Detect which cell encompasses the target text, then output its (X, Y) center coordinate. 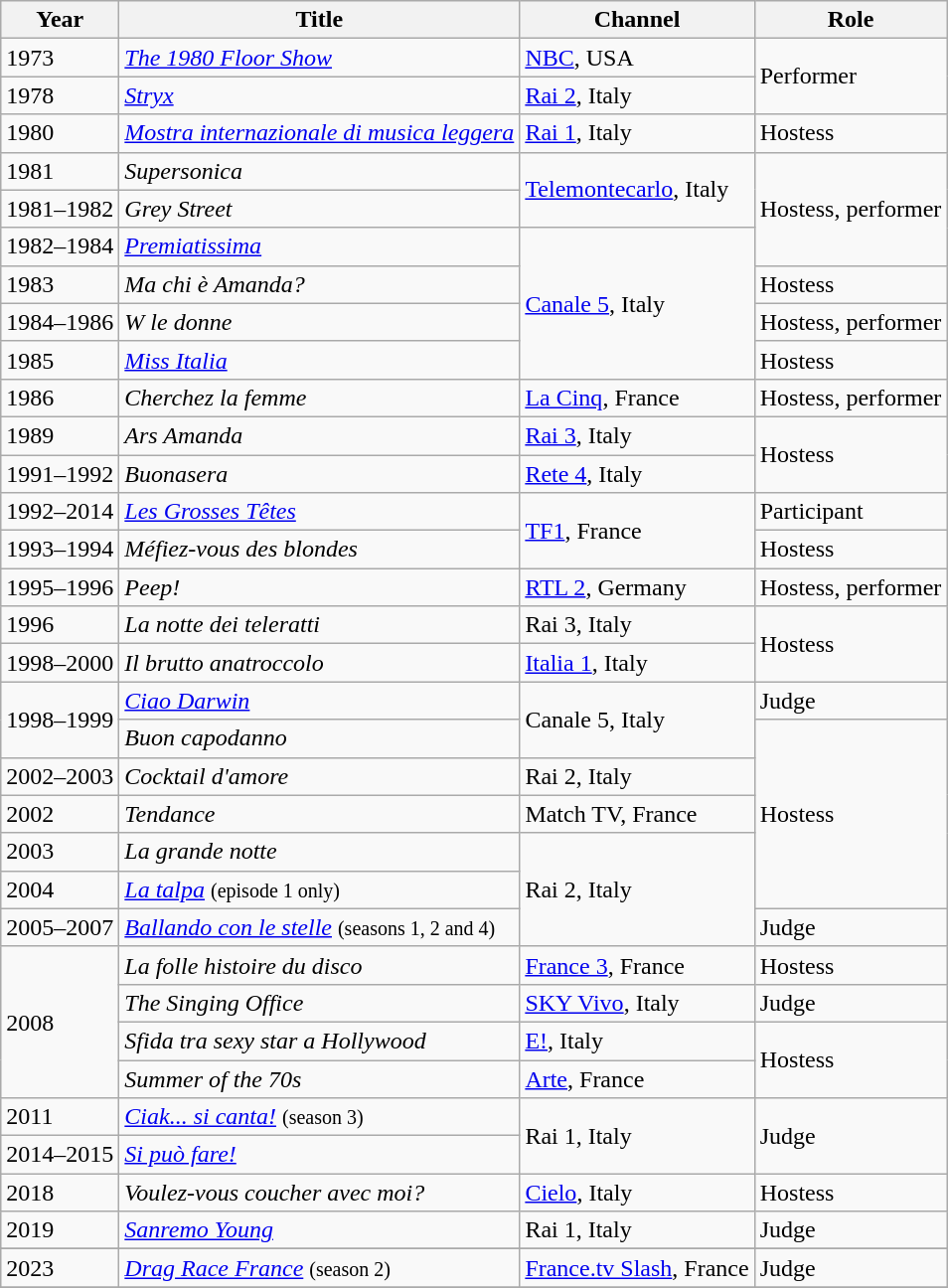
1992–2014 (60, 512)
1981 (60, 171)
1973 (60, 58)
1996 (60, 625)
Cocktail d'amore (320, 776)
La notte dei teleratti (320, 625)
France 3, France (637, 965)
Buonasera (320, 474)
Ma chi è Amanda? (320, 284)
Grey Street (320, 209)
Cielo, Italy (637, 1193)
Voulez-vous coucher avec moi? (320, 1193)
1995–1996 (60, 587)
Participant (851, 512)
Telemontecarlo, Italy (637, 190)
The 1980 Floor Show (320, 58)
2002 (60, 814)
SKY Vivo, Italy (637, 1003)
The Singing Office (320, 1003)
Sanremo Young (320, 1230)
Ciak... si canta! (season 3) (320, 1117)
W le donne (320, 322)
1981–1982 (60, 209)
Sfida tra sexy star a Hollywood (320, 1041)
Mostra internazionale di musica leggera (320, 133)
Si può fare! (320, 1155)
La grande notte (320, 852)
1993–1994 (60, 550)
Les Grosses Têtes (320, 512)
Buon capodanno (320, 738)
1989 (60, 435)
1985 (60, 360)
Match TV, France (637, 814)
1986 (60, 398)
1984–1986 (60, 322)
2008 (60, 1022)
Channel (637, 20)
Peep! (320, 587)
NBC, USA (637, 58)
Méfiez-vous des blondes (320, 550)
E!, Italy (637, 1041)
Year (60, 20)
Performer (851, 77)
RTL 2, Germany (637, 587)
Il brutto anatroccolo (320, 663)
Title (320, 20)
2011 (60, 1117)
2002–2003 (60, 776)
La talpa (episode 1 only) (320, 889)
2019 (60, 1230)
La Cinq, France (637, 398)
2004 (60, 889)
TF1, France (637, 531)
La folle histoire du disco (320, 965)
2023 (60, 1268)
Ballando con le stelle (seasons 1, 2 and 4) (320, 927)
Arte, France (637, 1078)
Cherchez la femme (320, 398)
Premiatissima (320, 246)
1998–2000 (60, 663)
2003 (60, 852)
Summer of the 70s (320, 1078)
1980 (60, 133)
Italia 1, Italy (637, 663)
Supersonica (320, 171)
France.tv Slash, France (637, 1268)
Ars Amanda (320, 435)
Rete 4, Italy (637, 474)
1998–1999 (60, 720)
1991–1992 (60, 474)
Ciao Darwin (320, 701)
1983 (60, 284)
2005–2007 (60, 927)
Drag Race France (season 2) (320, 1268)
Miss Italia (320, 360)
Stryx (320, 95)
Tendance (320, 814)
2014–2015 (60, 1155)
1978 (60, 95)
1982–1984 (60, 246)
2018 (60, 1193)
Role (851, 20)
